Provide the [X, Y] coordinate of the cell's center where the given text is located.  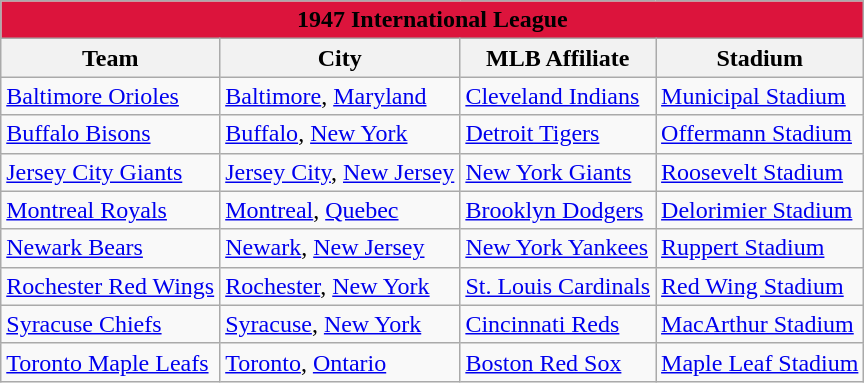
Cleveland Indians [558, 96]
Municipal Stadium [760, 96]
Delorimier Stadium [760, 210]
Cincinnati Reds [558, 324]
Red Wing Stadium [760, 286]
Jersey City Giants [110, 172]
Boston Red Sox [558, 362]
St. Louis Cardinals [558, 286]
Jersey City, New Jersey [340, 172]
Baltimore, Maryland [340, 96]
Rochester, New York [340, 286]
Team [110, 58]
Offermann Stadium [760, 134]
MacArthur Stadium [760, 324]
Rochester Red Wings [110, 286]
New York Yankees [558, 248]
MLB Affiliate [558, 58]
Montreal, Quebec [340, 210]
Ruppert Stadium [760, 248]
Newark, New Jersey [340, 248]
Montreal Royals [110, 210]
Baltimore Orioles [110, 96]
Toronto Maple Leafs [110, 362]
Roosevelt Stadium [760, 172]
Stadium [760, 58]
City [340, 58]
Syracuse Chiefs [110, 324]
Newark Bears [110, 248]
Buffalo, New York [340, 134]
Syracuse, New York [340, 324]
New York Giants [558, 172]
Buffalo Bisons [110, 134]
Brooklyn Dodgers [558, 210]
Detroit Tigers [558, 134]
Maple Leaf Stadium [760, 362]
Toronto, Ontario [340, 362]
1947 International League [432, 20]
